Locate the cell with the specified text and output its [x, y] center coordinate. 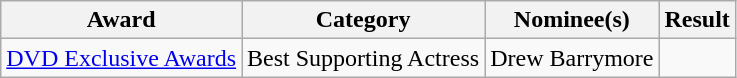
Award [122, 20]
Result [697, 20]
Best Supporting Actress [364, 58]
Category [364, 20]
Nominee(s) [572, 20]
DVD Exclusive Awards [122, 58]
Drew Barrymore [572, 58]
